Capture the cell that displays the provided text and extract its (X, Y) central coordinate. 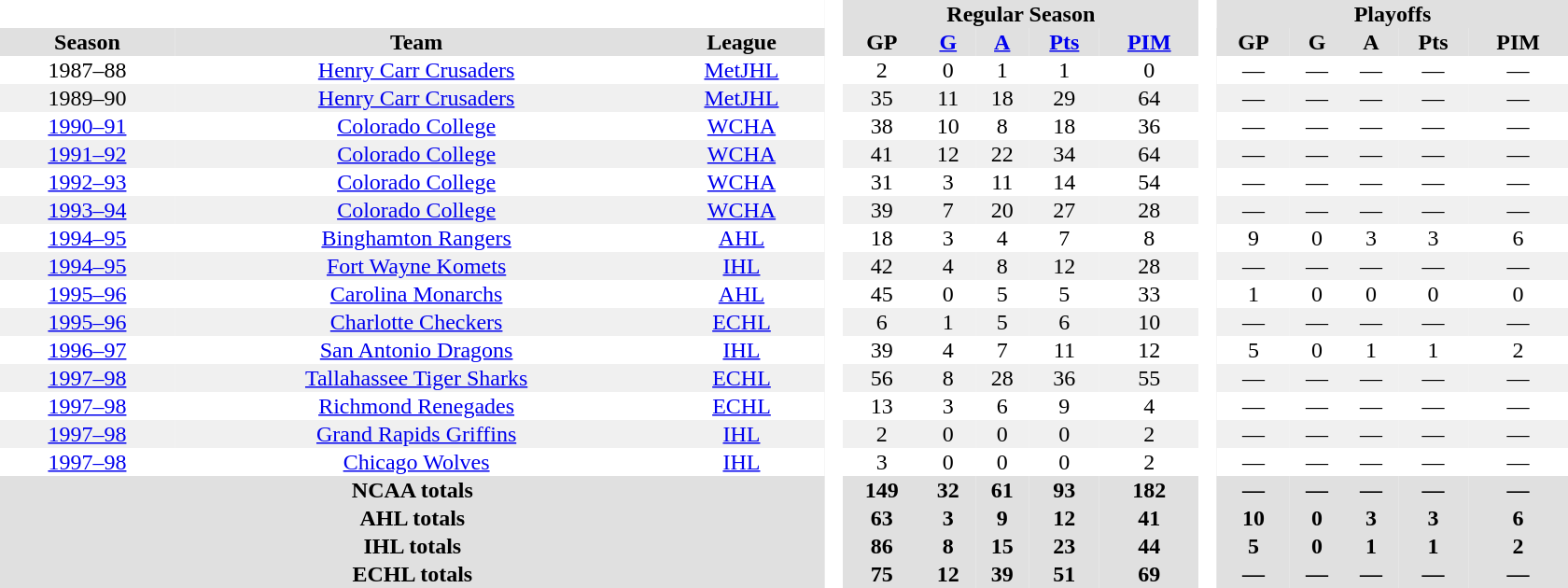
Binghamton Rangers (416, 238)
34 (1064, 154)
22 (1002, 154)
1996–97 (88, 350)
15 (1002, 546)
31 (882, 182)
Carolina Monarchs (416, 294)
San Antonio Dragons (416, 350)
23 (1064, 546)
93 (1064, 490)
1992–93 (88, 182)
27 (1064, 210)
55 (1150, 378)
Playoffs (1393, 14)
44 (1150, 546)
1990–91 (88, 126)
33 (1150, 294)
42 (882, 266)
Team (416, 42)
ECHL totals (413, 574)
1991–92 (88, 154)
Grand Rapids Griffins (416, 434)
63 (882, 518)
75 (882, 574)
1993–94 (88, 210)
Fort Wayne Komets (416, 266)
149 (882, 490)
Regular Season (1021, 14)
56 (882, 378)
Tallahassee Tiger Sharks (416, 378)
182 (1150, 490)
1987–88 (88, 70)
45 (882, 294)
35 (882, 98)
20 (1002, 210)
32 (948, 490)
1989–90 (88, 98)
38 (882, 126)
League (741, 42)
13 (882, 406)
54 (1150, 182)
NCAA totals (413, 490)
29 (1064, 98)
Season (88, 42)
Chicago Wolves (416, 462)
86 (882, 546)
61 (1002, 490)
Charlotte Checkers (416, 322)
14 (1064, 182)
69 (1150, 574)
51 (1064, 574)
AHL totals (413, 518)
Richmond Renegades (416, 406)
IHL totals (413, 546)
